Identify which cell holds the provided text, then report its (x, y) central coordinate. 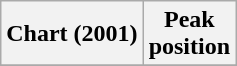
Peakposition (189, 34)
Chart (2001) (72, 34)
